Search for the cell housing the specified text and yield its (X, Y) center coordinate. 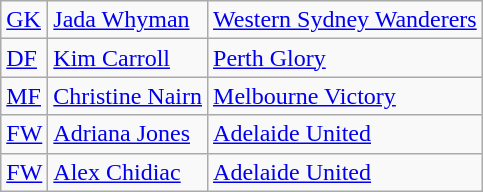
Melbourne Victory (346, 96)
Perth Glory (346, 58)
Alex Chidiac (128, 172)
Kim Carroll (128, 58)
MF (24, 96)
Christine Nairn (128, 96)
Western Sydney Wanderers (346, 20)
DF (24, 58)
Adriana Jones (128, 134)
Jada Whyman (128, 20)
GK (24, 20)
